Detect which cell encompasses the target text, then output its (X, Y) center coordinate. 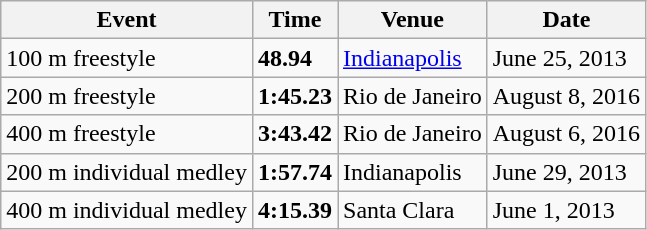
400 m individual medley (127, 210)
48.94 (294, 58)
Venue (413, 20)
1:45.23 (294, 96)
Santa Clara (413, 210)
4:15.39 (294, 210)
1:57.74 (294, 172)
June 1, 2013 (566, 210)
Time (294, 20)
Event (127, 20)
June 29, 2013 (566, 172)
August 8, 2016 (566, 96)
100 m freestyle (127, 58)
August 6, 2016 (566, 134)
3:43.42 (294, 134)
Date (566, 20)
200 m freestyle (127, 96)
400 m freestyle (127, 134)
June 25, 2013 (566, 58)
200 m individual medley (127, 172)
